Detect which cell encompasses the target text, then output its (X, Y) center coordinate. 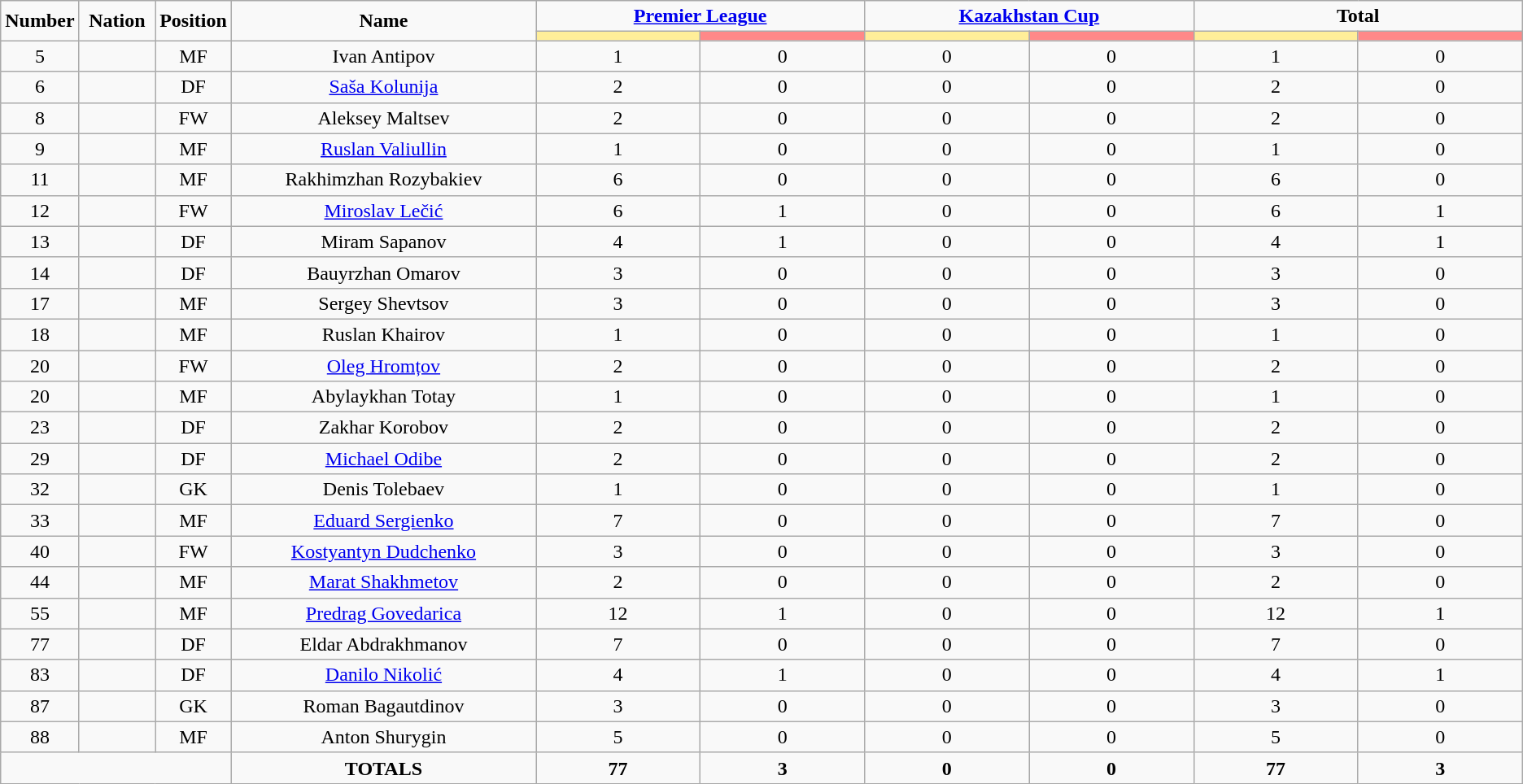
Number (40, 21)
Marat Shakhmetov (383, 582)
40 (40, 551)
Rakhimzhan Rozybakiev (383, 180)
Danilo Nikolić (383, 675)
Kazakhstan Cup (1029, 16)
32 (40, 490)
13 (40, 242)
Bauyrzhan Omarov (383, 272)
Roman Bagautdinov (383, 706)
Miroslav Lečić (383, 211)
9 (40, 149)
Ruslan Khairov (383, 334)
Ivan Antipov (383, 56)
Saša Kolunija (383, 87)
29 (40, 459)
Total (1358, 16)
17 (40, 303)
55 (40, 613)
23 (40, 428)
Oleg Hromțov (383, 365)
Miram Sapanov (383, 242)
Position (194, 21)
Abylaykhan Totay (383, 397)
Eduard Sergienko (383, 520)
Predrag Govedarica (383, 613)
14 (40, 272)
44 (40, 582)
Zakhar Korobov (383, 428)
Sergey Shevtsov (383, 303)
Anton Shurygin (383, 737)
18 (40, 334)
Ruslan Valiullin (383, 149)
Denis Tolebaev (383, 490)
33 (40, 520)
87 (40, 706)
Aleksey Maltsev (383, 118)
Kostyantyn Dudchenko (383, 551)
83 (40, 675)
88 (40, 737)
8 (40, 118)
Nation (117, 21)
Premier League (700, 16)
Name (383, 21)
Michael Odibe (383, 459)
11 (40, 180)
TOTALS (383, 768)
Eldar Abdrakhmanov (383, 644)
